Find where the given text appears and provide that cell's center as (x, y) coordinate. 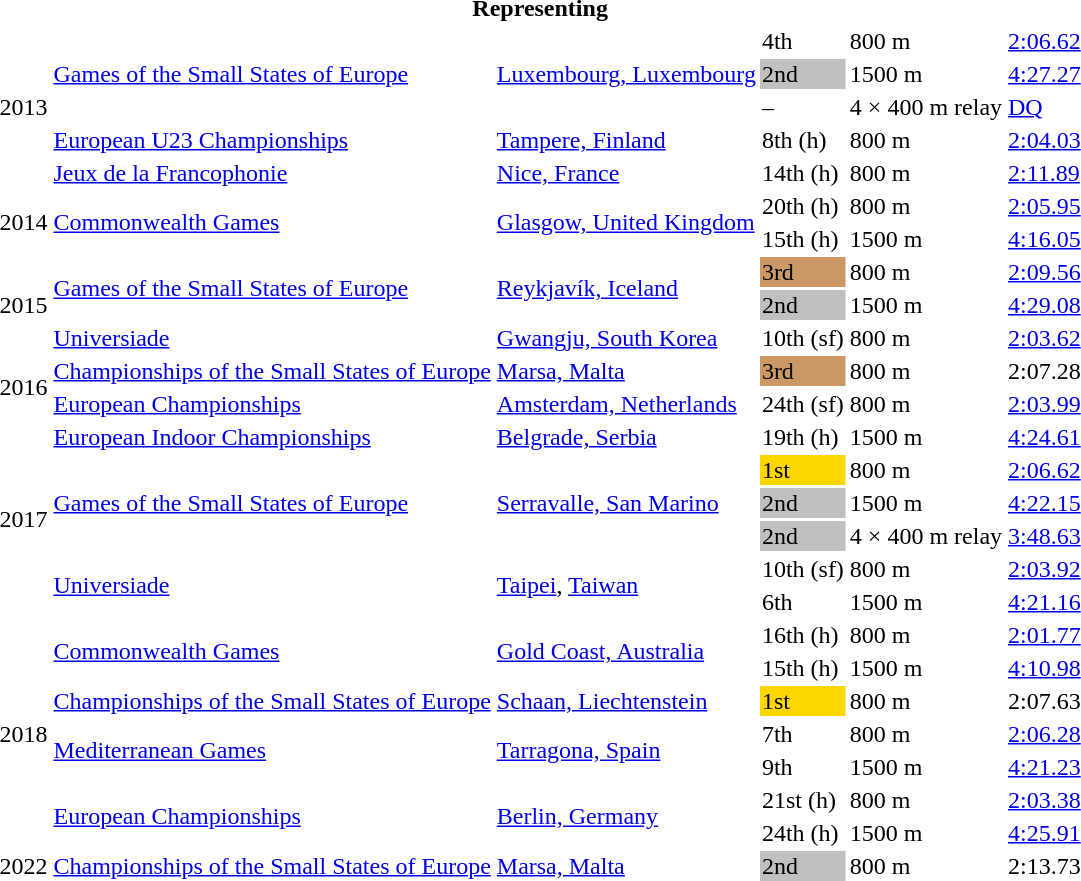
Tampere, Finland (626, 140)
Taipei, Taiwan (626, 586)
20th (h) (802, 206)
– (802, 107)
Tarragona, Spain (626, 750)
Glasgow, United Kingdom (626, 222)
6th (802, 602)
8th (h) (802, 140)
Gold Coast, Australia (626, 652)
Reykjavík, Iceland (626, 288)
European U23 Championships (272, 140)
Jeux de la Francophonie (272, 173)
Nice, France (626, 173)
Luxembourg, Luxembourg (626, 74)
European Indoor Championships (272, 437)
Schaan, Liechtenstein (626, 701)
Berlin, Germany (626, 816)
21st (h) (802, 800)
14th (h) (802, 173)
24th (sf) (802, 404)
7th (802, 734)
19th (h) (802, 437)
Amsterdam, Netherlands (626, 404)
Belgrade, Serbia (626, 437)
9th (802, 767)
24th (h) (802, 833)
Serravalle, San Marino (626, 503)
Gwangju, South Korea (626, 338)
4th (802, 41)
Mediterranean Games (272, 750)
16th (h) (802, 635)
